Return (x, y) of the center of cell containing provided text 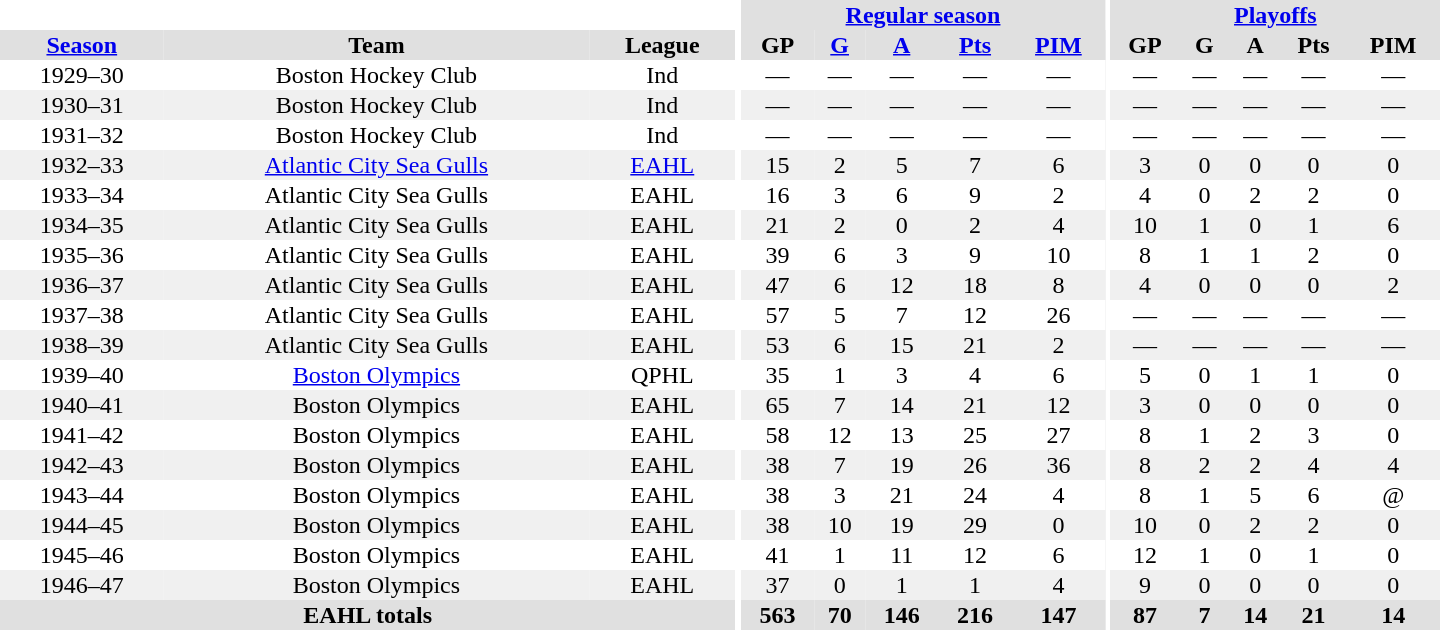
1944–45 (82, 525)
1938–39 (82, 345)
37 (778, 585)
18 (974, 285)
35 (778, 375)
563 (778, 615)
70 (840, 615)
Playoffs (1276, 15)
1943–44 (82, 495)
Regular season (923, 15)
1941–42 (82, 435)
1933–34 (82, 195)
1935–36 (82, 255)
EAHL totals (368, 615)
147 (1058, 615)
Season (82, 45)
1946–47 (82, 585)
1942–43 (82, 465)
57 (778, 315)
216 (974, 615)
58 (778, 435)
25 (974, 435)
League (662, 45)
1939–40 (82, 375)
1936–37 (82, 285)
1931–32 (82, 135)
1945–46 (82, 555)
41 (778, 555)
39 (778, 255)
16 (778, 195)
36 (1058, 465)
53 (778, 345)
1930–31 (82, 105)
65 (778, 405)
11 (902, 555)
QPHL (662, 375)
13 (902, 435)
1940–41 (82, 405)
146 (902, 615)
1929–30 (82, 75)
87 (1145, 615)
1937–38 (82, 315)
47 (778, 285)
1934–35 (82, 225)
29 (974, 525)
24 (974, 495)
Team (377, 45)
27 (1058, 435)
1932–33 (82, 165)
@ (1393, 495)
